Output the (x, y) coordinate of the center of the cell containing the given text.  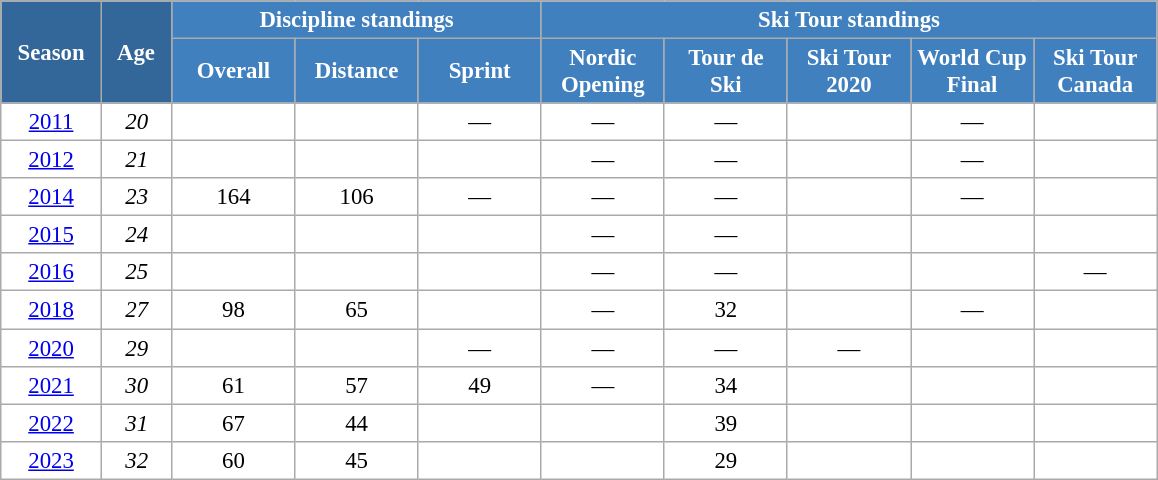
2021 (52, 385)
Season (52, 52)
27 (136, 310)
106 (356, 197)
Ski Tour standings (848, 20)
Overall (234, 72)
67 (234, 423)
25 (136, 273)
44 (356, 423)
39 (726, 423)
Distance (356, 72)
57 (356, 385)
45 (356, 460)
23 (136, 197)
2014 (52, 197)
24 (136, 235)
Discipline standings (356, 20)
31 (136, 423)
Tour deSki (726, 72)
21 (136, 160)
World CupFinal (972, 72)
NordicOpening (602, 72)
Sprint (480, 72)
2012 (52, 160)
164 (234, 197)
60 (234, 460)
2022 (52, 423)
49 (480, 385)
65 (356, 310)
2016 (52, 273)
2018 (52, 310)
20 (136, 122)
98 (234, 310)
30 (136, 385)
2020 (52, 348)
2011 (52, 122)
61 (234, 385)
Age (136, 52)
Ski Tour2020 (848, 72)
Ski TourCanada (1096, 72)
34 (726, 385)
2023 (52, 460)
2015 (52, 235)
